Output the [x, y] coordinate of the center of the cell containing the given text.  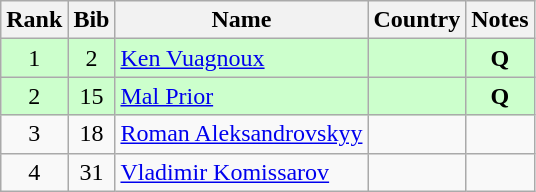
Roman Aleksandrovskyy [242, 134]
4 [34, 172]
3 [34, 134]
15 [92, 96]
Vladimir Komissarov [242, 172]
Name [242, 20]
1 [34, 58]
31 [92, 172]
Ken Vuagnoux [242, 58]
18 [92, 134]
Notes [500, 20]
Mal Prior [242, 96]
Country [417, 20]
Bib [92, 20]
Rank [34, 20]
